Extract the [x, y] coordinate from the center of the cell holding the provided text.  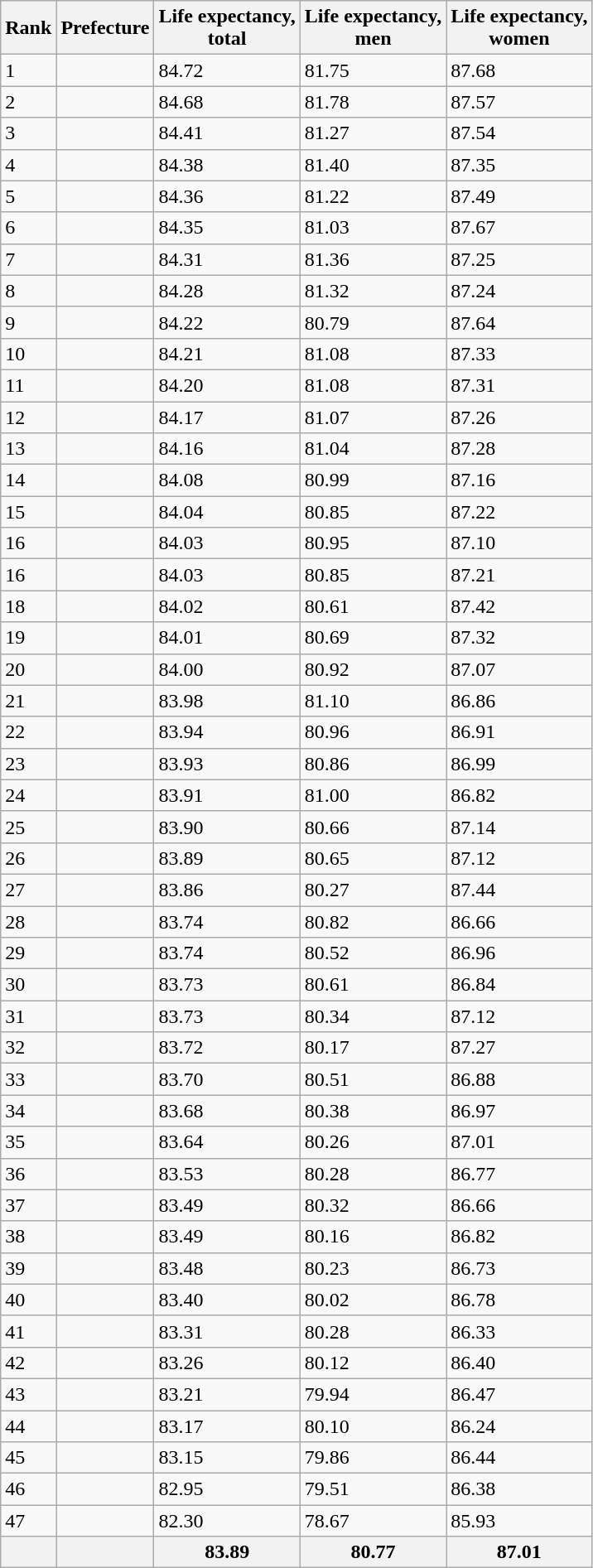
81.03 [373, 228]
79.86 [373, 1458]
31 [28, 1016]
35 [28, 1142]
Prefecture [105, 28]
45 [28, 1458]
36 [28, 1174]
87.31 [519, 385]
Life expectancy,men [373, 28]
83.94 [227, 732]
81.32 [373, 291]
80.34 [373, 1016]
87.54 [519, 133]
78.67 [373, 1521]
84.16 [227, 449]
21 [28, 701]
23 [28, 764]
2 [28, 102]
87.64 [519, 322]
86.96 [519, 953]
Rank [28, 28]
19 [28, 638]
84.36 [227, 196]
3 [28, 133]
40 [28, 1300]
80.52 [373, 953]
79.94 [373, 1394]
83.93 [227, 764]
80.51 [373, 1079]
83.98 [227, 701]
42 [28, 1363]
41 [28, 1331]
86.86 [519, 701]
37 [28, 1205]
84.28 [227, 291]
81.36 [373, 259]
86.44 [519, 1458]
87.35 [519, 165]
87.10 [519, 543]
80.16 [373, 1237]
87.24 [519, 291]
84.22 [227, 322]
87.22 [519, 512]
82.95 [227, 1489]
32 [28, 1048]
83.21 [227, 1394]
80.96 [373, 732]
8 [28, 291]
83.86 [227, 890]
18 [28, 606]
87.21 [519, 575]
80.66 [373, 827]
81.40 [373, 165]
10 [28, 354]
15 [28, 512]
1 [28, 70]
83.91 [227, 795]
80.92 [373, 669]
80.86 [373, 764]
80.17 [373, 1048]
13 [28, 449]
87.42 [519, 606]
83.72 [227, 1048]
14 [28, 480]
4 [28, 165]
33 [28, 1079]
84.04 [227, 512]
87.16 [519, 480]
83.90 [227, 827]
80.82 [373, 922]
87.68 [519, 70]
86.47 [519, 1394]
80.79 [373, 322]
6 [28, 228]
84.38 [227, 165]
12 [28, 417]
80.77 [373, 1552]
87.67 [519, 228]
80.02 [373, 1300]
34 [28, 1111]
38 [28, 1237]
84.72 [227, 70]
87.14 [519, 827]
87.25 [519, 259]
83.53 [227, 1174]
5 [28, 196]
27 [28, 890]
87.32 [519, 638]
83.64 [227, 1142]
83.26 [227, 1363]
86.73 [519, 1268]
83.70 [227, 1079]
84.01 [227, 638]
87.26 [519, 417]
79.51 [373, 1489]
80.69 [373, 638]
26 [28, 858]
83.17 [227, 1426]
84.08 [227, 480]
81.00 [373, 795]
84.20 [227, 385]
87.28 [519, 449]
83.48 [227, 1268]
80.99 [373, 480]
83.31 [227, 1331]
24 [28, 795]
29 [28, 953]
81.22 [373, 196]
22 [28, 732]
80.32 [373, 1205]
86.84 [519, 985]
86.38 [519, 1489]
84.17 [227, 417]
80.65 [373, 858]
81.75 [373, 70]
87.07 [519, 669]
86.78 [519, 1300]
43 [28, 1394]
85.93 [519, 1521]
83.68 [227, 1111]
80.23 [373, 1268]
84.68 [227, 102]
44 [28, 1426]
81.04 [373, 449]
87.27 [519, 1048]
46 [28, 1489]
28 [28, 922]
81.78 [373, 102]
80.95 [373, 543]
86.33 [519, 1331]
86.40 [519, 1363]
84.00 [227, 669]
86.24 [519, 1426]
80.10 [373, 1426]
81.10 [373, 701]
83.40 [227, 1300]
30 [28, 985]
87.49 [519, 196]
80.27 [373, 890]
84.31 [227, 259]
20 [28, 669]
80.26 [373, 1142]
80.12 [373, 1363]
84.35 [227, 228]
82.30 [227, 1521]
7 [28, 259]
87.57 [519, 102]
25 [28, 827]
87.44 [519, 890]
86.91 [519, 732]
81.27 [373, 133]
86.99 [519, 764]
Life expectancy,women [519, 28]
9 [28, 322]
86.97 [519, 1111]
84.02 [227, 606]
81.07 [373, 417]
84.41 [227, 133]
11 [28, 385]
39 [28, 1268]
47 [28, 1521]
Life expectancy,total [227, 28]
84.21 [227, 354]
80.38 [373, 1111]
86.88 [519, 1079]
86.77 [519, 1174]
83.15 [227, 1458]
87.33 [519, 354]
